Locate the cell with the specified text and output its [X, Y] center coordinate. 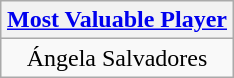
Most Valuable Player [116, 20]
Ángela Salvadores [116, 58]
